Scan for the cell matching the given text and deliver its [X, Y] coordinate at center. 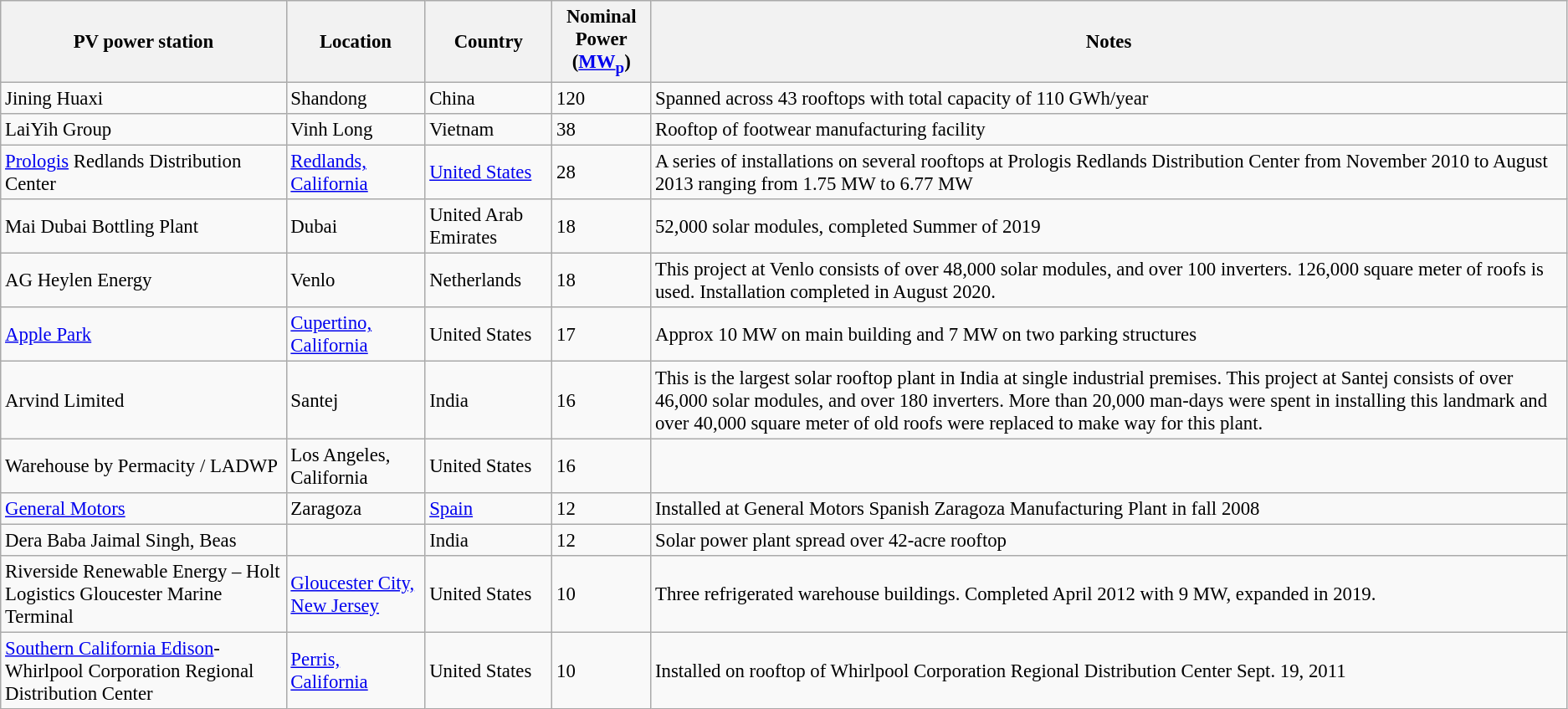
Spain [489, 508]
38 [602, 130]
Vinh Long [356, 130]
Jining Huaxi [144, 99]
Zaragoza [356, 508]
Vietnam [489, 130]
Nominal Power(MWp) [602, 42]
Southern California Edison-Whirlpool Corporation Regional Distribution Center [144, 670]
Santej [356, 400]
52,000 solar modules, completed Summer of 2019 [1109, 226]
Dubai [356, 226]
LaiYih Group [144, 130]
Prologis Redlands Distribution Center [144, 172]
Rooftop of footwear manufacturing facility [1109, 130]
28 [602, 172]
17 [602, 335]
Installed on rooftop of Whirlpool Corporation Regional Distribution Center Sept. 19, 2011 [1109, 670]
PV power station [144, 42]
Redlands, California [356, 172]
Approx 10 MW on main building and 7 MW on two parking structures [1109, 335]
Spanned across 43 rooftops with total capacity of 110 GWh/year [1109, 99]
Solar power plant spread over 42-acre rooftop [1109, 540]
Dera Baba Jaimal Singh, Beas [144, 540]
Gloucester City, New Jersey [356, 594]
Apple Park [144, 335]
AG Heylen Energy [144, 281]
120 [602, 99]
Mai Dubai Bottling Plant [144, 226]
Riverside Renewable Energy – Holt Logistics Gloucester Marine Terminal [144, 594]
Warehouse by Permacity / LADWP [144, 465]
Notes [1109, 42]
Los Angeles, California [356, 465]
Shandong [356, 99]
Venlo [356, 281]
China [489, 99]
Three refrigerated warehouse buildings. Completed April 2012 with 9 MW, expanded in 2019. [1109, 594]
General Motors [144, 508]
Arvind Limited [144, 400]
United Arab Emirates [489, 226]
Installed at General Motors Spanish Zaragoza Manufacturing Plant in fall 2008 [1109, 508]
Location [356, 42]
Country [489, 42]
Cupertino, California [356, 335]
Perris, California [356, 670]
Netherlands [489, 281]
